Scan for the cell matching the given text and deliver its (x, y) coordinate at center. 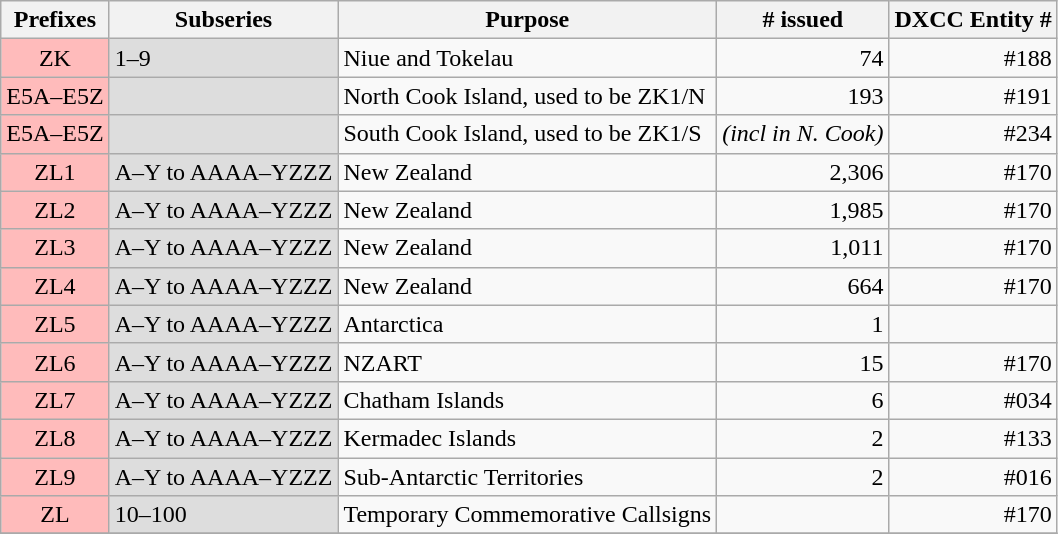
Kermadec Islands (528, 438)
ZL2 (55, 210)
Subseries (224, 20)
#188 (973, 58)
#133 (973, 438)
Temporary Commemorative Callsigns (528, 515)
North Cook Island, used to be ZK1/N (528, 96)
1,985 (803, 210)
1–9 (224, 58)
#191 (973, 96)
(incl in N. Cook) (803, 134)
South Cook Island, used to be ZK1/S (528, 134)
#234 (973, 134)
1,011 (803, 248)
74 (803, 58)
10–100 (224, 515)
1 (803, 324)
ZL5 (55, 324)
664 (803, 286)
ZL8 (55, 438)
Sub-Antarctic Territories (528, 477)
ZL (55, 515)
193 (803, 96)
ZL9 (55, 477)
Niue and Tokelau (528, 58)
Antarctica (528, 324)
Chatham Islands (528, 400)
15 (803, 362)
NZART (528, 362)
Purpose (528, 20)
DXCC Entity # (973, 20)
#034 (973, 400)
ZL1 (55, 172)
ZL6 (55, 362)
6 (803, 400)
ZL4 (55, 286)
Prefixes (55, 20)
#016 (973, 477)
ZK (55, 58)
ZL7 (55, 400)
ZL3 (55, 248)
2,306 (803, 172)
# issued (803, 20)
